Detect which cell encompasses the target text, then output its (x, y) center coordinate. 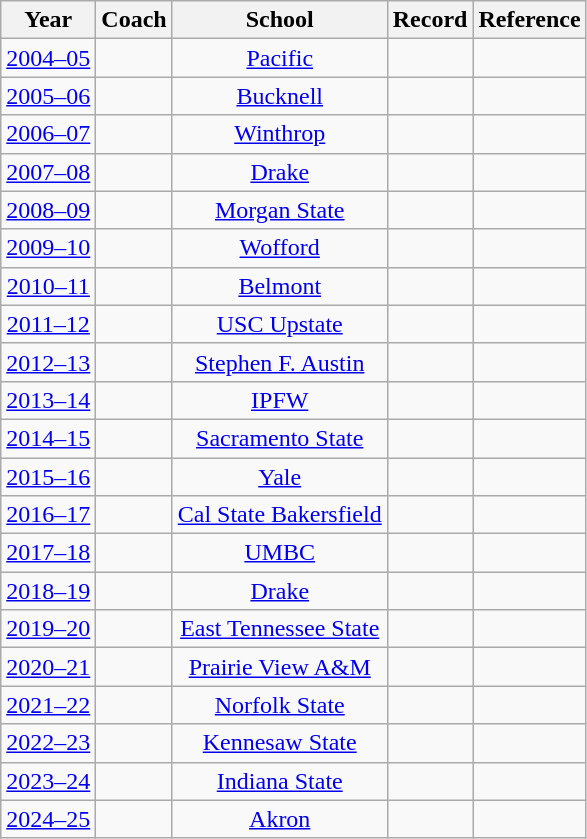
2004–05 (48, 58)
Yale (280, 477)
Kennesaw State (280, 743)
2022–23 (48, 743)
2013–14 (48, 400)
Wofford (280, 248)
East Tennessee State (280, 629)
Winthrop (280, 134)
2017–18 (48, 553)
Morgan State (280, 210)
Sacramento State (280, 438)
Pacific (280, 58)
2015–16 (48, 477)
IPFW (280, 400)
Belmont (280, 286)
Year (48, 20)
2008–09 (48, 210)
Bucknell (280, 96)
2006–07 (48, 134)
2016–17 (48, 515)
2020–21 (48, 667)
2021–22 (48, 705)
2007–08 (48, 172)
2012–13 (48, 362)
Stephen F. Austin (280, 362)
2018–19 (48, 591)
2023–24 (48, 781)
Record (430, 20)
Coach (134, 20)
USC Upstate (280, 324)
2014–15 (48, 438)
2019–20 (48, 629)
2011–12 (48, 324)
Reference (530, 20)
2010–11 (48, 286)
Indiana State (280, 781)
2005–06 (48, 96)
Cal State Bakersfield (280, 515)
Akron (280, 819)
2009–10 (48, 248)
2024–25 (48, 819)
School (280, 20)
UMBC (280, 553)
Norfolk State (280, 705)
Prairie View A&M (280, 667)
